Return (x, y) of the center of cell containing provided text 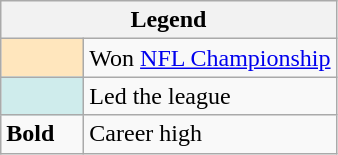
Won NFL Championship (210, 58)
Led the league (210, 96)
Career high (210, 134)
Bold (42, 134)
Legend (168, 20)
